Identify which cell holds the provided text, then report its (x, y) central coordinate. 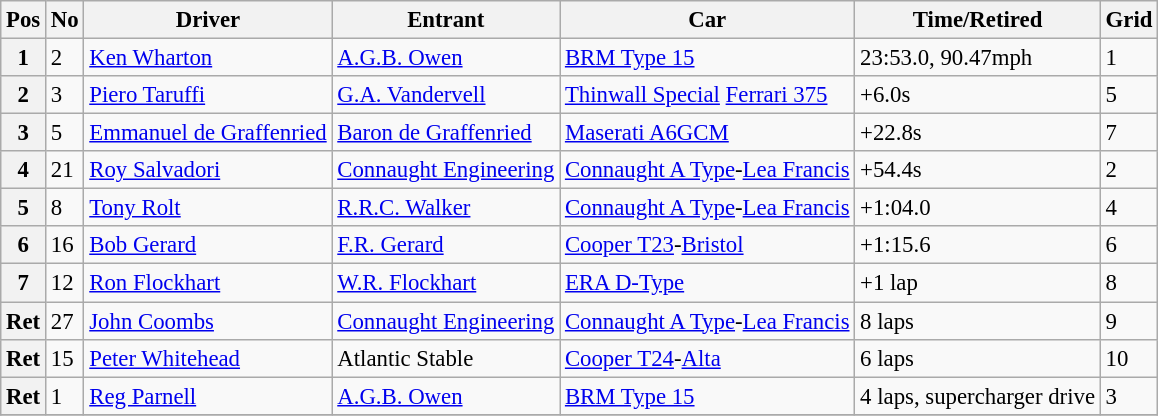
Ron Flockhart (208, 283)
+1 lap (978, 283)
R.R.C. Walker (446, 208)
6 laps (978, 358)
Reg Parnell (208, 396)
23:53.0, 90.47mph (978, 58)
ERA D-Type (708, 283)
21 (65, 170)
+22.8s (978, 133)
10 (1128, 358)
12 (65, 283)
9 (1128, 321)
Peter Whitehead (208, 358)
John Coombs (208, 321)
Maserati A6GCM (708, 133)
F.R. Gerard (446, 245)
Time/Retired (978, 20)
Car (708, 20)
Tony Rolt (208, 208)
+6.0s (978, 95)
Cooper T23-Bristol (708, 245)
W.R. Flockhart (446, 283)
Emmanuel de Graffenried (208, 133)
Entrant (446, 20)
Driver (208, 20)
15 (65, 358)
+54.4s (978, 170)
No (65, 20)
Baron de Graffenried (446, 133)
Thinwall Special Ferrari 375 (708, 95)
Atlantic Stable (446, 358)
+1:04.0 (978, 208)
Piero Taruffi (208, 95)
Bob Gerard (208, 245)
Grid (1128, 20)
+1:15.6 (978, 245)
Cooper T24-Alta (708, 358)
G.A. Vandervell (446, 95)
16 (65, 245)
Pos (24, 20)
27 (65, 321)
Ken Wharton (208, 58)
8 laps (978, 321)
4 laps, supercharger drive (978, 396)
Roy Salvadori (208, 170)
